Scan for the cell matching the given text and deliver its (X, Y) coordinate at center. 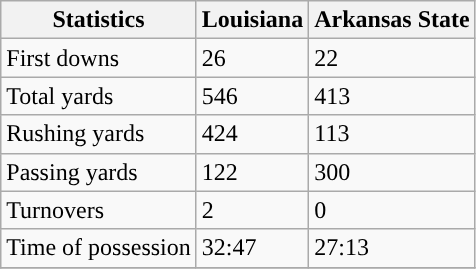
113 (392, 134)
26 (252, 58)
Rushing yards (99, 134)
546 (252, 96)
2 (252, 210)
300 (392, 172)
22 (392, 58)
First downs (99, 58)
Turnovers (99, 210)
Passing yards (99, 172)
Arkansas State (392, 20)
0 (392, 210)
27:13 (392, 248)
32:47 (252, 248)
122 (252, 172)
Louisiana (252, 20)
Statistics (99, 20)
Total yards (99, 96)
413 (392, 96)
424 (252, 134)
Time of possession (99, 248)
